Capture the cell that displays the provided text and extract its (x, y) central coordinate. 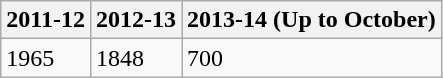
2012-13 (136, 20)
1965 (46, 58)
700 (312, 58)
2011-12 (46, 20)
2013-14 (Up to October) (312, 20)
1848 (136, 58)
